Search for the cell housing the specified text and yield its [x, y] center coordinate. 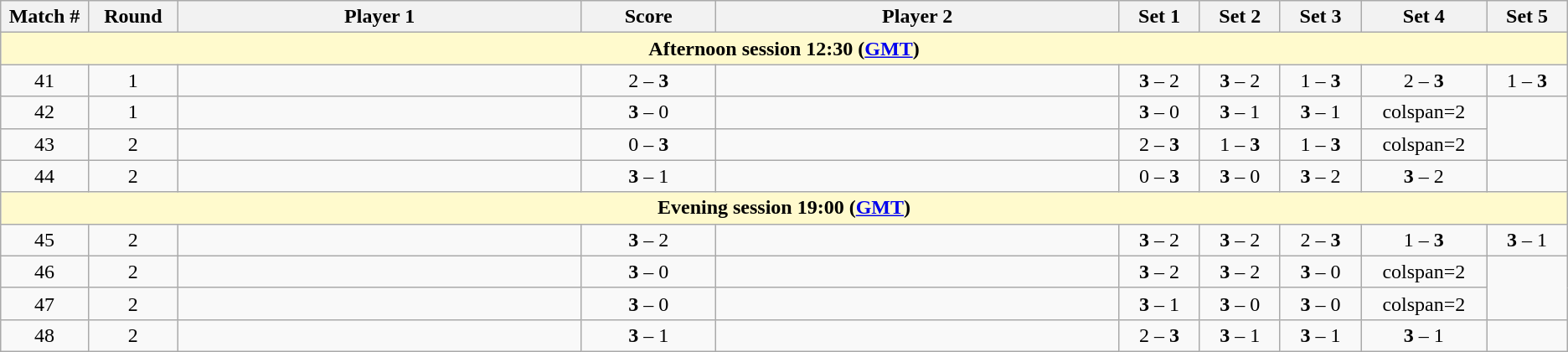
45 [45, 240]
Score [648, 17]
Player 1 [379, 17]
42 [45, 112]
Set 4 [1424, 17]
Match # [45, 17]
41 [45, 80]
Set 3 [1320, 17]
Evening session 19:00 (GMT) [784, 208]
Set 1 [1159, 17]
43 [45, 144]
46 [45, 272]
Round [132, 17]
Set 2 [1240, 17]
Player 2 [916, 17]
Set 5 [1527, 17]
48 [45, 335]
47 [45, 303]
44 [45, 176]
Afternoon session 12:30 (GMT) [784, 49]
